Pinpoint the cell where the given text exists, returning its (x, y) midpoint coordinate. 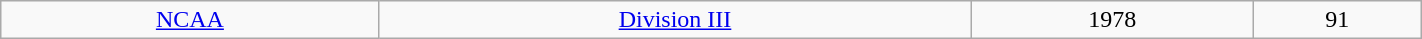
1978 (1112, 20)
Division III (675, 20)
91 (1337, 20)
NCAA (190, 20)
